Capture the cell that displays the provided text and extract its [X, Y] central coordinate. 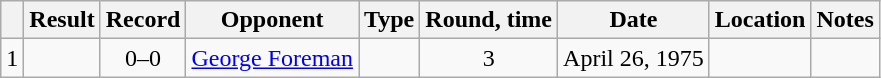
April 26, 1975 [634, 58]
Location [760, 20]
George Foreman [272, 58]
Opponent [272, 20]
Result [62, 20]
Date [634, 20]
3 [489, 58]
1 [12, 58]
0–0 [143, 58]
Round, time [489, 20]
Record [143, 20]
Type [388, 20]
Notes [845, 20]
